Capture the cell that displays the provided text and extract its [X, Y] central coordinate. 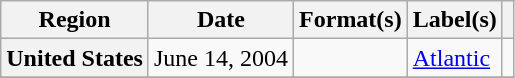
Region [75, 20]
Label(s) [454, 20]
Atlantic [454, 58]
June 14, 2004 [220, 58]
Format(s) [351, 20]
United States [75, 58]
Date [220, 20]
